For the text-containing cell, return its midpoint in [x, y] coordinate format. 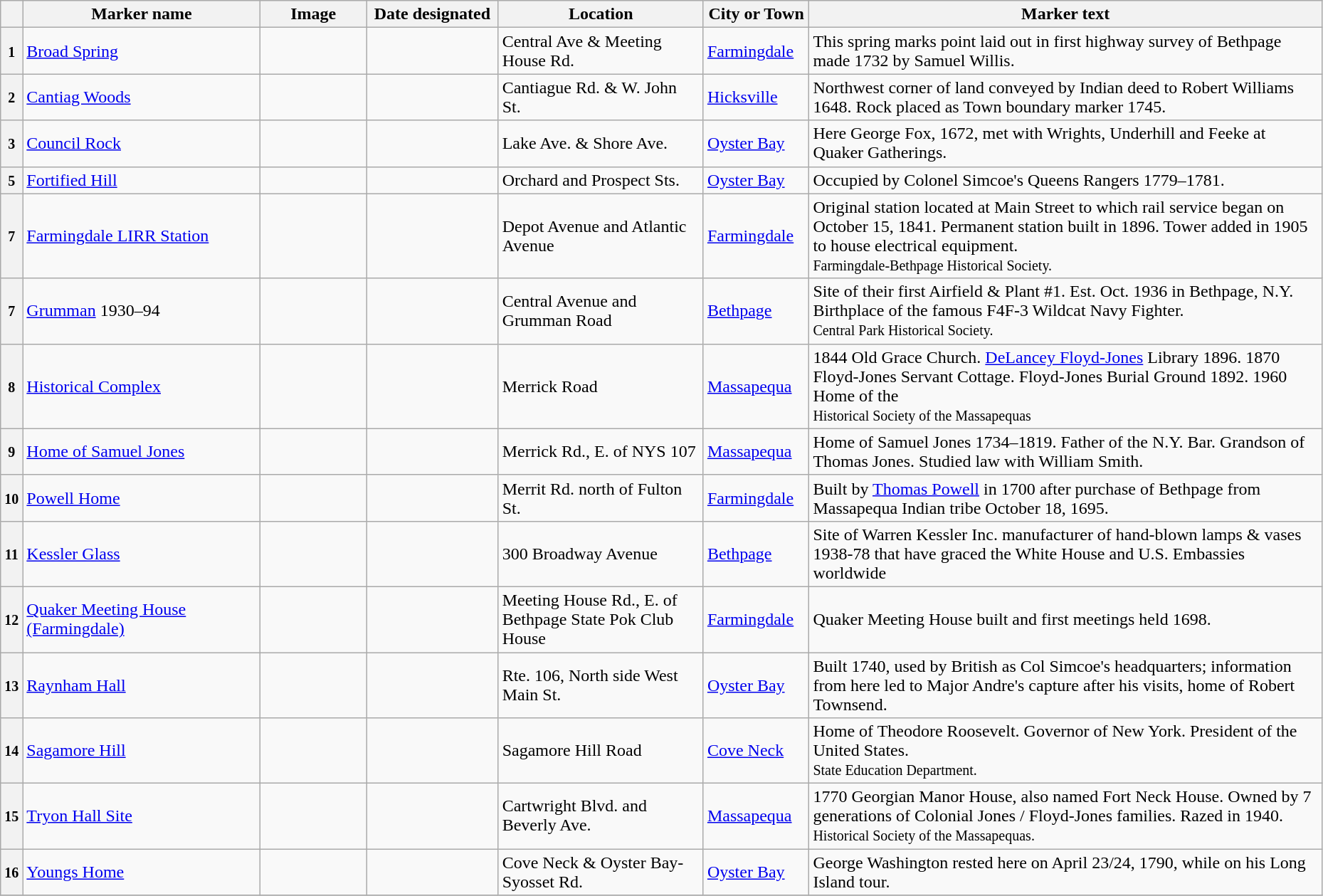
Marker text [1065, 14]
Historical Complex [142, 386]
City or Town [756, 14]
3 [11, 144]
Cove Neck & Oyster Bay-Syosset Rd. [601, 873]
Northwest corner of land conveyed by Indian deed to Robert Williams 1648. Rock placed as Town boundary marker 1745. [1065, 97]
Sagamore Hill [142, 751]
Depot Avenue and Atlantic Avenue [601, 236]
Merrick Rd., E. of NYS 107 [601, 451]
5 [11, 180]
11 [11, 554]
Marker name [142, 14]
Home of Samuel Jones [142, 451]
Youngs Home [142, 873]
Built by Thomas Powell in 1700 after purchase of Bethpage from Massapequa Indian tribe October 18, 1695. [1065, 498]
2 [11, 97]
Meeting House Rd., E. of Bethpage State Pok Club House [601, 619]
Cantiague Rd. & W. John St. [601, 97]
Merrick Road [601, 386]
12 [11, 619]
Council Rock [142, 144]
Quaker Meeting House (Farmingdale) [142, 619]
Home of Theodore Roosevelt. Governor of New York. President of the United States.State Education Department. [1065, 751]
Rte. 106, North side West Main St. [601, 685]
Cartwright Blvd. and Beverly Ave. [601, 816]
300 Broadway Avenue [601, 554]
Merrit Rd. north of Fulton St. [601, 498]
10 [11, 498]
Occupied by Colonel Simcoe's Queens Rangers 1779–1781. [1065, 180]
9 [11, 451]
Broad Spring [142, 51]
Grumman 1930–94 [142, 311]
Sagamore Hill Road [601, 751]
15 [11, 816]
Lake Ave. & Shore Ave. [601, 144]
Image [313, 14]
Central Ave & Meeting House Rd. [601, 51]
Central Avenue and Grumman Road [601, 311]
Tryon Hall Site [142, 816]
Farmingdale LIRR Station [142, 236]
Kessler Glass [142, 554]
Cove Neck [756, 751]
This spring marks point laid out in first highway survey of Bethpage made 1732 by Samuel Willis. [1065, 51]
Home of Samuel Jones 1734–1819. Father of the N.Y. Bar. Grandson of Thomas Jones. Studied law with William Smith. [1065, 451]
Quaker Meeting House built and first meetings held 1698. [1065, 619]
8 [11, 386]
Powell Home [142, 498]
Cantiag Woods [142, 97]
Date designated [432, 14]
14 [11, 751]
16 [11, 873]
George Washington rested here on April 23/24, 1790, while on his Long Island tour. [1065, 873]
Raynham Hall [142, 685]
1 [11, 51]
13 [11, 685]
Here George Fox, 1672, met with Wrights, Underhill and Feeke at Quaker Gatherings. [1065, 144]
Hicksville [756, 97]
Orchard and Prospect Sts. [601, 180]
Location [601, 14]
Fortified Hill [142, 180]
Site of Warren Kessler Inc. manufacturer of hand-blown lamps & vases 1938-78 that have graced the White House and U.S. Embassies worldwide [1065, 554]
